Search for the cell housing the specified text and yield its (x, y) center coordinate. 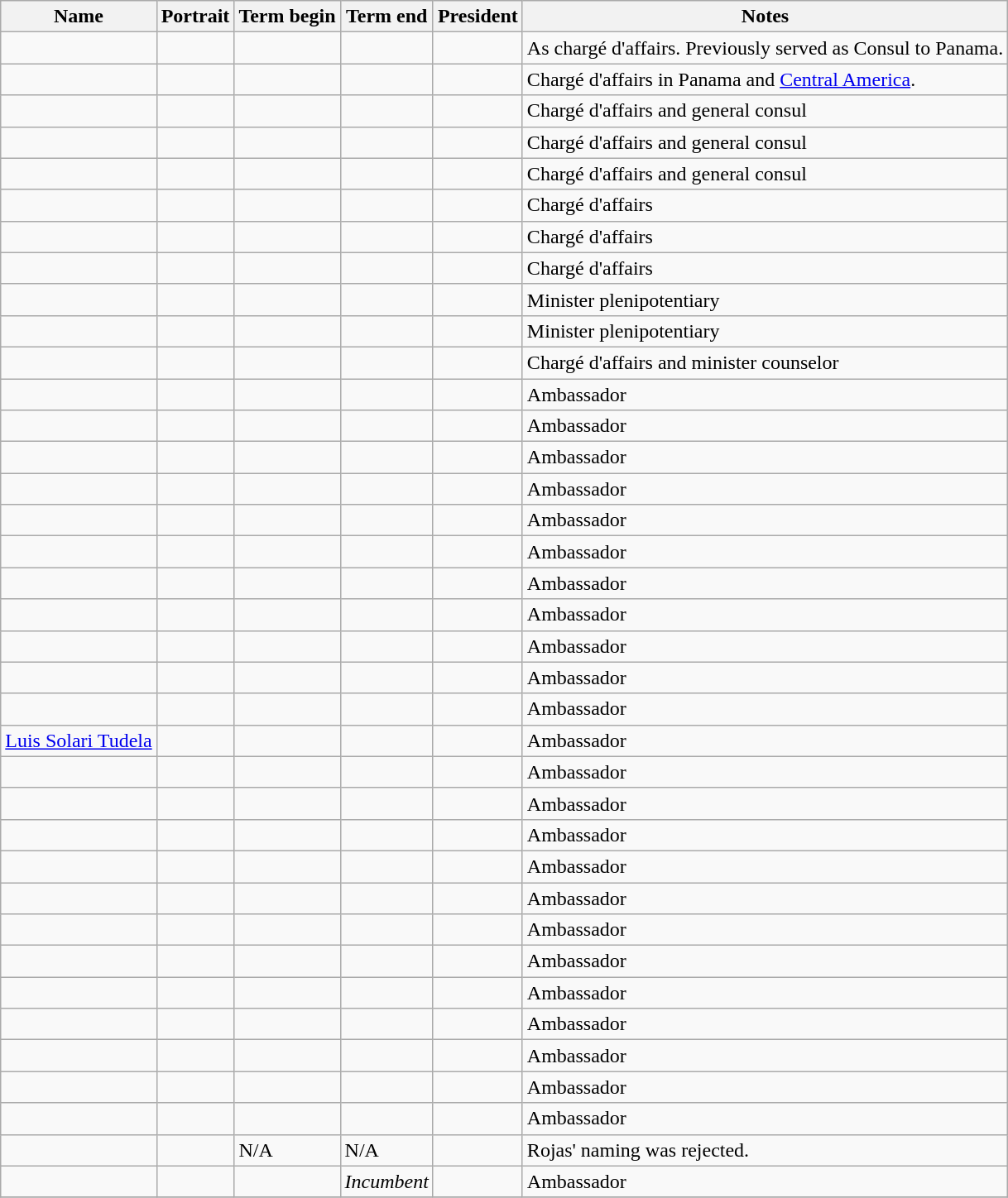
Term begin (287, 17)
Portrait (195, 17)
Notes (765, 17)
Incumbent (386, 1181)
Luis Solari Tudela (79, 740)
President (478, 17)
Rojas' naming was rejected. (765, 1150)
Chargé d'affairs and minister counselor (765, 362)
As chargé d'affairs. Previously served as Consul to Panama. (765, 48)
Name (79, 17)
Chargé d'affairs in Panama and Central America. (765, 79)
Term end (386, 17)
